Determine the (x, y) coordinate at the center of the cell enclosing the given text.  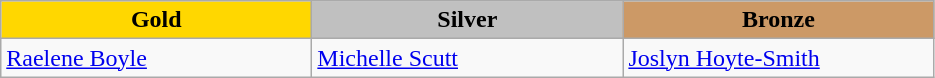
Gold (156, 20)
Michelle Scutt (468, 58)
Joslyn Hoyte-Smith (778, 58)
Silver (468, 20)
Raelene Boyle (156, 58)
Bronze (778, 20)
